Return (X, Y) of the center of cell containing provided text 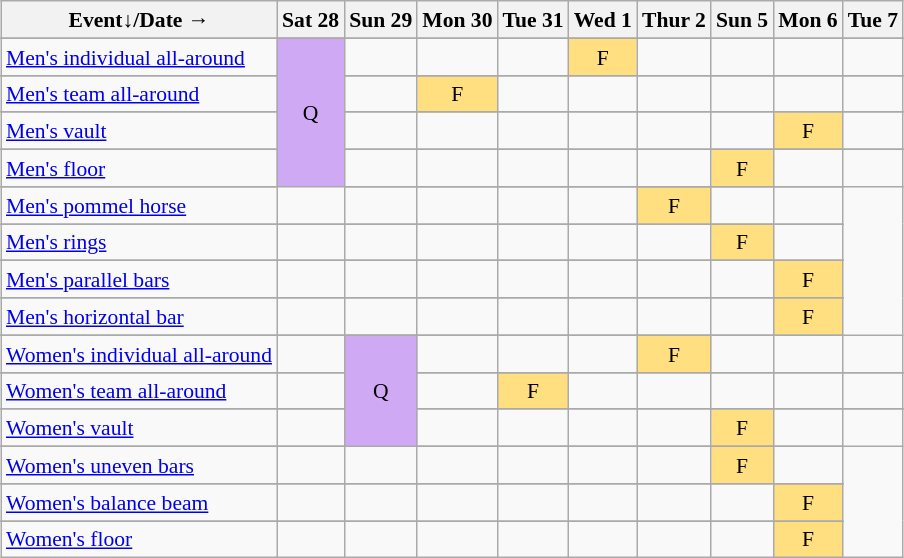
Men's parallel bars (139, 280)
Women's team all-around (139, 390)
Sat 28 (310, 20)
Men's rings (139, 242)
Women's balance beam (139, 502)
Mon 30 (457, 20)
Men's floor (139, 168)
Women's individual all-around (139, 354)
Men's team all-around (139, 94)
Sun 29 (380, 20)
Men's pommel horse (139, 204)
Wed 1 (603, 20)
Tue 7 (873, 20)
Men's horizontal bar (139, 316)
Mon 6 (808, 20)
Women's vault (139, 428)
Women's floor (139, 538)
Men's individual all-around (139, 56)
Women's uneven bars (139, 464)
Thur 2 (674, 20)
Sun 5 (742, 20)
Men's vault (139, 130)
Tue 31 (534, 20)
Event↓/Date → (139, 20)
